Scan for the cell matching the given text and deliver its (x, y) coordinate at center. 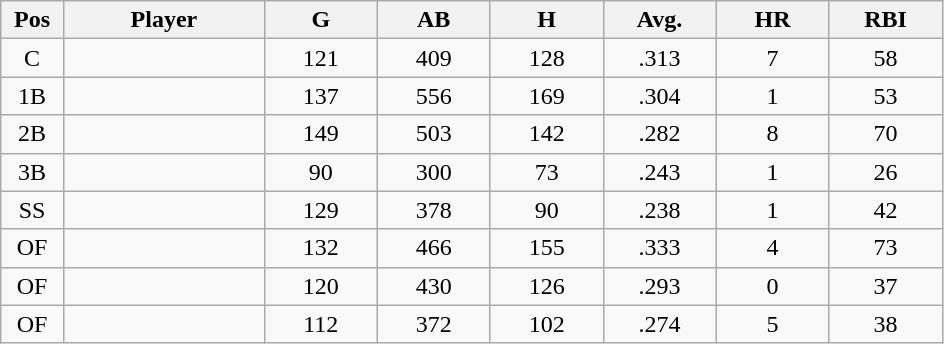
128 (546, 58)
126 (546, 286)
RBI (886, 20)
.304 (660, 96)
8 (772, 134)
.313 (660, 58)
AB (434, 20)
.333 (660, 248)
466 (434, 248)
556 (434, 96)
155 (546, 248)
SS (32, 210)
372 (434, 324)
G (320, 20)
503 (434, 134)
112 (320, 324)
58 (886, 58)
120 (320, 286)
53 (886, 96)
4 (772, 248)
.282 (660, 134)
1B (32, 96)
169 (546, 96)
37 (886, 286)
102 (546, 324)
142 (546, 134)
2B (32, 134)
0 (772, 286)
149 (320, 134)
5 (772, 324)
.243 (660, 172)
C (32, 58)
Player (164, 20)
Avg. (660, 20)
378 (434, 210)
.238 (660, 210)
409 (434, 58)
.274 (660, 324)
137 (320, 96)
38 (886, 324)
70 (886, 134)
H (546, 20)
132 (320, 248)
.293 (660, 286)
26 (886, 172)
129 (320, 210)
300 (434, 172)
7 (772, 58)
121 (320, 58)
HR (772, 20)
3B (32, 172)
Pos (32, 20)
430 (434, 286)
42 (886, 210)
